From the cell containing the given text, extract its center point as [X, Y] coordinate. 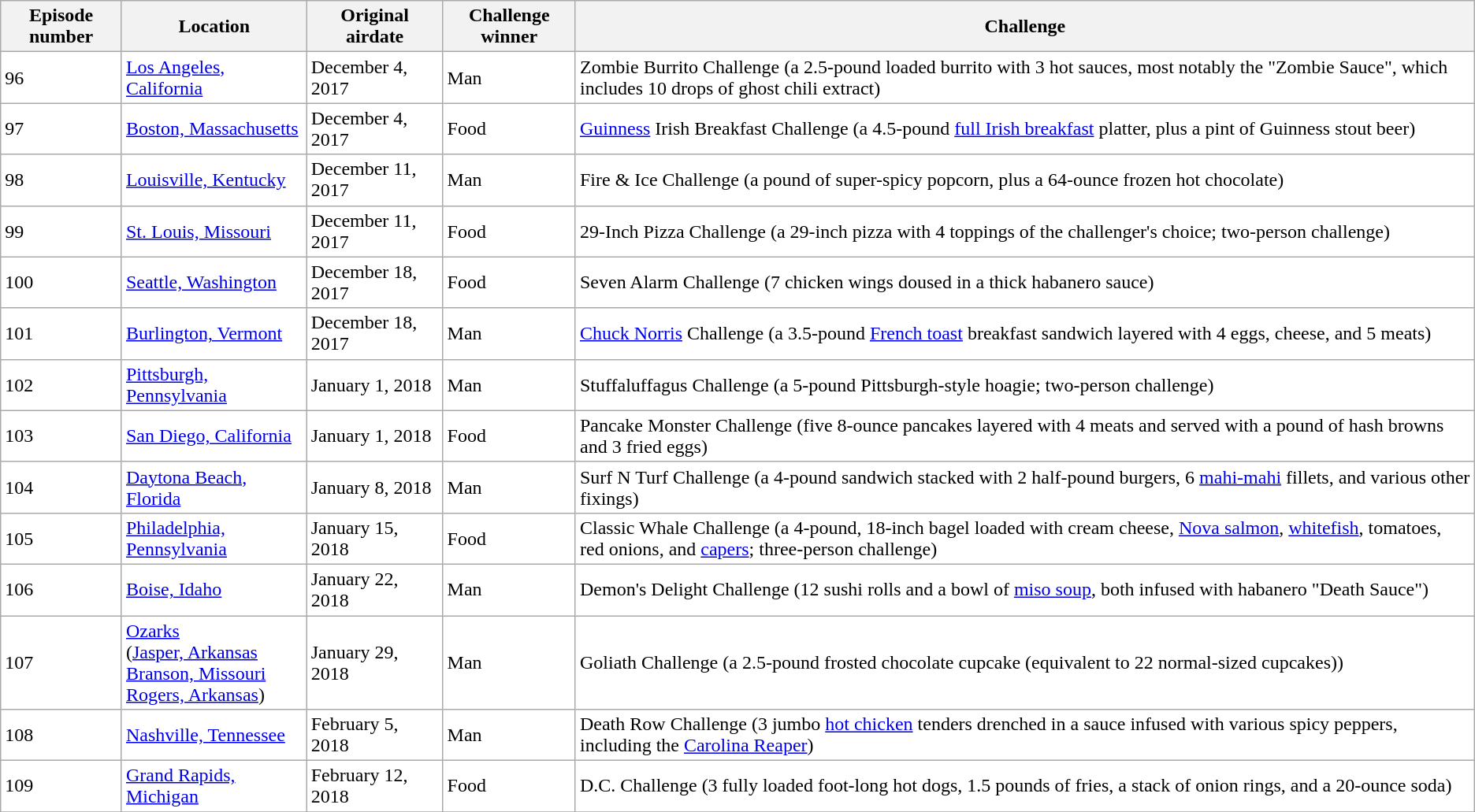
Burlington, Vermont [214, 334]
January 8, 2018 [375, 487]
Ozarks (Jasper, ArkansasBranson, MissouriRogers, Arkansas) [214, 663]
Seven Alarm Challenge (7 chicken wings doused in a thick habanero sauce) [1024, 282]
Episode number [61, 27]
Guinness Irish Breakfast Challenge (a 4.5-pound full Irish breakfast platter, plus a pint of Guinness stout beer) [1024, 129]
98 [61, 180]
St. Louis, Missouri [214, 232]
Challenge winner [509, 27]
97 [61, 129]
February 12, 2018 [375, 786]
103 [61, 436]
Original airdate [375, 27]
Challenge [1024, 27]
109 [61, 786]
Nashville, Tennessee [214, 736]
Location [214, 27]
January 29, 2018 [375, 663]
Boston, Massachusetts [214, 129]
Fire & Ice Challenge (a pound of super-spicy popcorn, plus a 64-ounce frozen hot chocolate) [1024, 180]
102 [61, 384]
101 [61, 334]
January 15, 2018 [375, 539]
104 [61, 487]
Stuffaluffagus Challenge (a 5-pound Pittsburgh-style hoagie; two-person challenge) [1024, 384]
D.C. Challenge (3 fully loaded foot-long hot dogs, 1.5 pounds of fries, a stack of onion rings, and a 20-ounce soda) [1024, 786]
Seattle, Washington [214, 282]
Pittsburgh, Pennsylvania [214, 384]
Goliath Challenge (a 2.5-pound frosted chocolate cupcake (equivalent to 22 normal-sized cupcakes)) [1024, 663]
Los Angeles, California [214, 77]
Grand Rapids, Michigan [214, 786]
Louisville, Kentucky [214, 180]
San Diego, California [214, 436]
February 5, 2018 [375, 736]
Surf N Turf Challenge (a 4-pound sandwich stacked with 2 half-pound burgers, 6 mahi-mahi fillets, and various other fixings) [1024, 487]
Death Row Challenge (3 jumbo hot chicken tenders drenched in a sauce infused with various spicy peppers, including the Carolina Reaper) [1024, 736]
Daytona Beach, Florida [214, 487]
Boise, Idaho [214, 589]
108 [61, 736]
Demon's Delight Challenge (12 sushi rolls and a bowl of miso soup, both infused with habanero "Death Sauce") [1024, 589]
107 [61, 663]
106 [61, 589]
Chuck Norris Challenge (a 3.5-pound French toast breakfast sandwich layered with 4 eggs, cheese, and 5 meats) [1024, 334]
Pancake Monster Challenge (five 8-ounce pancakes layered with 4 meats and served with a pound of hash browns and 3 fried eggs) [1024, 436]
99 [61, 232]
105 [61, 539]
January 22, 2018 [375, 589]
29-Inch Pizza Challenge (a 29-inch pizza with 4 toppings of the challenger's choice; two-person challenge) [1024, 232]
Philadelphia, Pennsylvania [214, 539]
100 [61, 282]
96 [61, 77]
